Scan for the cell matching the given text and deliver its (X, Y) coordinate at center. 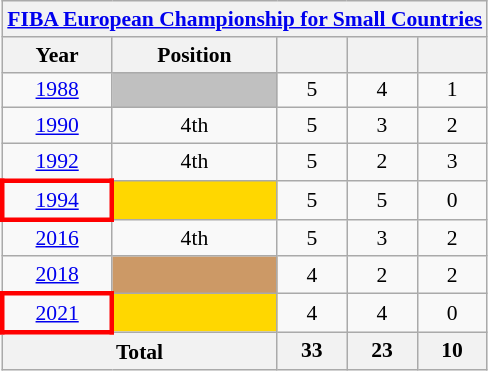
Position (194, 55)
1988 (57, 90)
1994 (57, 200)
23 (382, 350)
33 (312, 350)
10 (452, 350)
FIBA European Championship for Small Countries (244, 19)
1992 (57, 162)
2021 (57, 314)
Total (140, 350)
2018 (57, 276)
Year (57, 55)
2016 (57, 238)
1990 (57, 126)
1 (452, 90)
